For the text-containing cell, return its midpoint in (x, y) coordinate format. 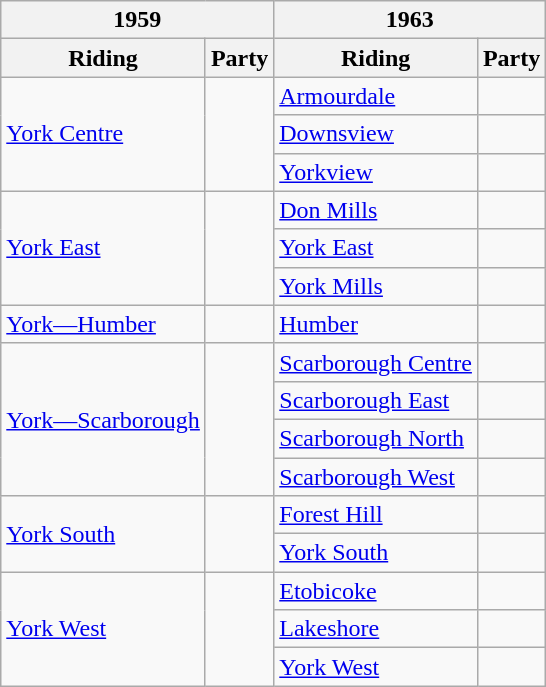
Don Mills (376, 210)
Etobicoke (376, 591)
Humber (376, 324)
Scarborough Centre (376, 362)
Scarborough North (376, 438)
Yorkview (376, 172)
York Mills (376, 286)
Armourdale (376, 96)
1959 (138, 20)
York—Scarborough (104, 419)
Forest Hill (376, 515)
Scarborough East (376, 400)
York Centre (104, 134)
York—Humber (104, 324)
1963 (410, 20)
Scarborough West (376, 477)
Lakeshore (376, 629)
Downsview (376, 134)
